Find where the given text appears and provide that cell's center as [X, Y] coordinate. 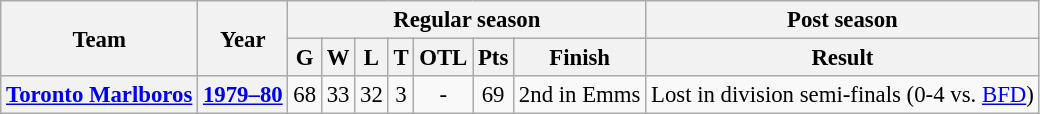
Finish [580, 58]
2nd in Emms [580, 95]
Toronto Marlboros [100, 95]
Regular season [467, 20]
W [338, 58]
Team [100, 38]
33 [338, 95]
Lost in division semi-finals (0-4 vs. BFD) [842, 95]
68 [304, 95]
1979–80 [243, 95]
Pts [494, 58]
OTL [444, 58]
L [372, 58]
Year [243, 38]
69 [494, 95]
G [304, 58]
32 [372, 95]
- [444, 95]
3 [401, 95]
Result [842, 58]
T [401, 58]
Post season [842, 20]
